Locate the cell with the specified text and output its (X, Y) center coordinate. 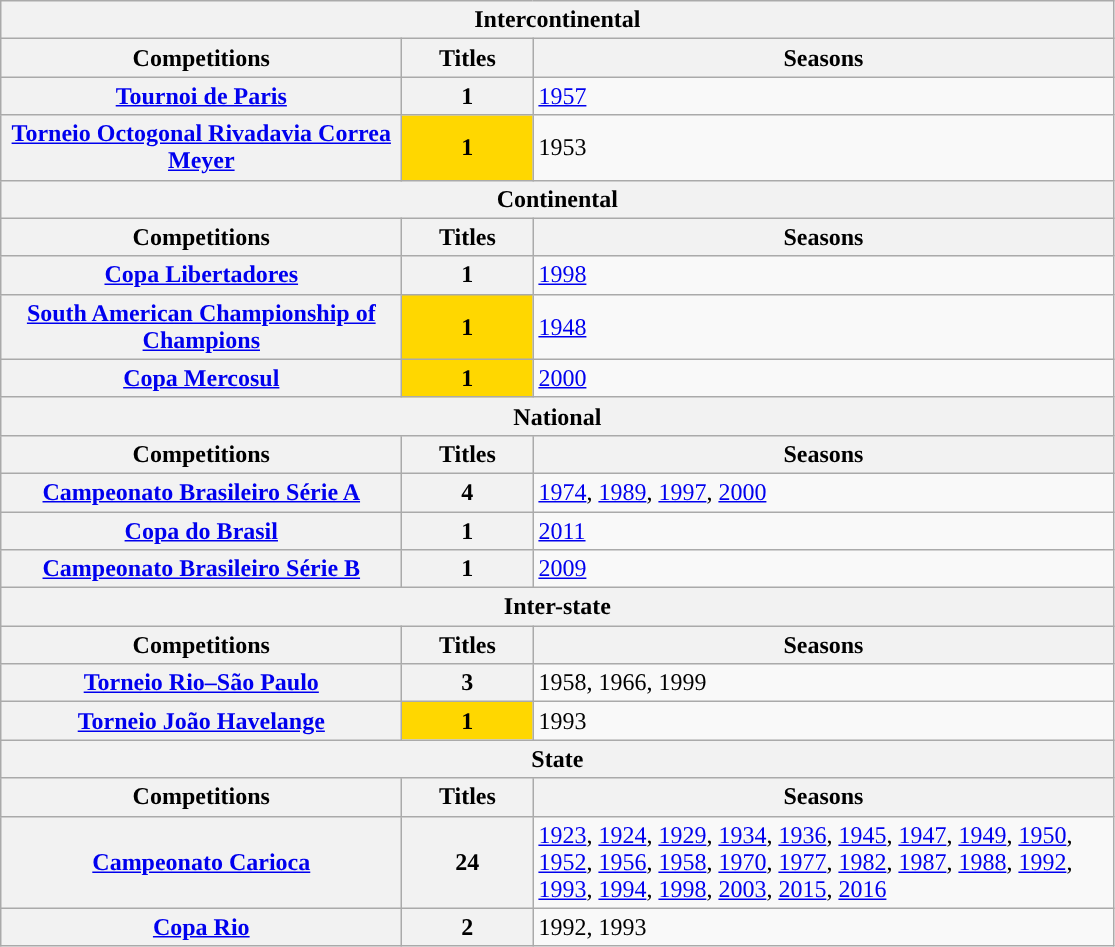
1974, 1989, 1997, 2000 (824, 492)
4 (468, 492)
State (558, 759)
Campeonato Brasileiro Série B (202, 569)
24 (468, 862)
Copa do Brasil (202, 531)
1958, 1966, 1999 (824, 683)
2000 (824, 378)
Copa Rio (202, 927)
1953 (824, 148)
Tournoi de Paris (202, 96)
Copa Libertadores (202, 275)
Torneio Octogonal Rivadavia Correa Meyer (202, 148)
1957 (824, 96)
3 (468, 683)
National (558, 416)
1998 (824, 275)
2011 (824, 531)
Continental (558, 199)
1948 (824, 326)
Campeonato Carioca (202, 862)
1992, 1993 (824, 927)
1923, 1924, 1929, 1934, 1936, 1945, 1947, 1949, 1950, 1952, 1956, 1958, 1970, 1977, 1982, 1987, 1988, 1992, 1993, 1994, 1998, 2003, 2015, 2016 (824, 862)
Intercontinental (558, 20)
2009 (824, 569)
2 (468, 927)
Campeonato Brasileiro Série A (202, 492)
Copa Mercosul (202, 378)
Torneio João Havelange (202, 721)
1993 (824, 721)
South American Championship of Champions (202, 326)
Inter-state (558, 607)
Torneio Rio–São Paulo (202, 683)
